Capture the cell that displays the provided text and extract its (X, Y) central coordinate. 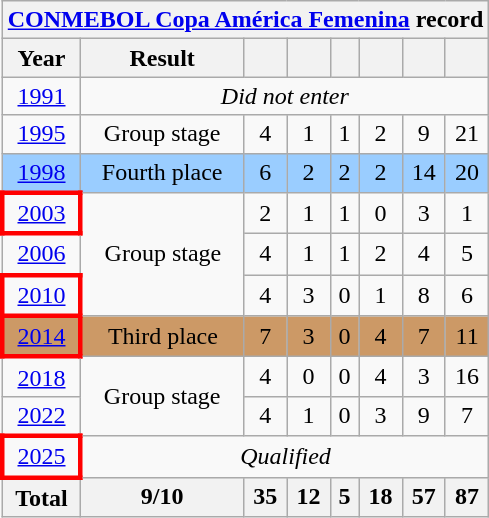
1998 (42, 173)
2018 (42, 377)
CONMEBOL Copa América Femenina record (246, 20)
20 (466, 173)
2010 (42, 296)
9/10 (162, 497)
2022 (42, 416)
87 (466, 497)
Qualified (285, 456)
Total (42, 497)
35 (266, 497)
Year (42, 58)
2025 (42, 456)
14 (424, 173)
1991 (42, 96)
21 (466, 134)
16 (466, 377)
18 (380, 497)
Fourth place (162, 173)
Did not enter (285, 96)
12 (308, 497)
57 (424, 497)
Third place (162, 336)
11 (466, 336)
2006 (42, 254)
2003 (42, 214)
1995 (42, 134)
2014 (42, 336)
Result (162, 58)
8 (424, 296)
